Determine the [x, y] coordinate at the center of the cell enclosing the given text.  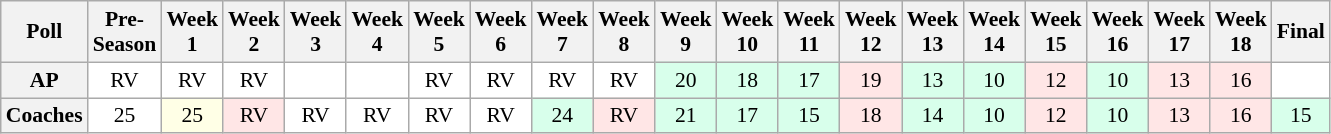
Week5 [439, 32]
Poll [44, 32]
Week2 [254, 32]
14 [933, 116]
Week14 [994, 32]
Coaches [44, 116]
Week6 [501, 32]
Week17 [1179, 32]
Week12 [871, 32]
19 [871, 80]
Pre-Season [125, 32]
Week8 [624, 32]
Final [1301, 32]
21 [686, 116]
Week9 [686, 32]
Week3 [316, 32]
24 [562, 116]
Week16 [1118, 32]
Week15 [1056, 32]
Week4 [377, 32]
Week1 [192, 32]
Week13 [933, 32]
Week11 [809, 32]
AP [44, 80]
Week18 [1241, 32]
20 [686, 80]
Week10 [748, 32]
Week7 [562, 32]
